Provide the (x, y) coordinate of the cell's center where the given text is located.  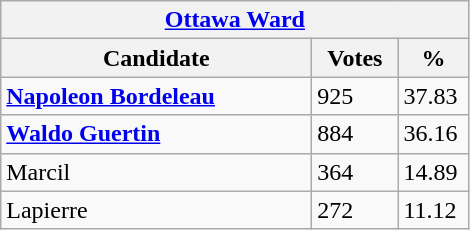
Waldo Guertin (156, 134)
14.89 (434, 172)
Marcil (156, 172)
11.12 (434, 210)
364 (355, 172)
36.16 (434, 134)
Ottawa Ward (235, 20)
Napoleon Bordeleau (156, 96)
37.83 (434, 96)
Lapierre (156, 210)
884 (355, 134)
Candidate (156, 58)
Votes (355, 58)
925 (355, 96)
272 (355, 210)
% (434, 58)
